Capture the cell that displays the provided text and extract its [x, y] central coordinate. 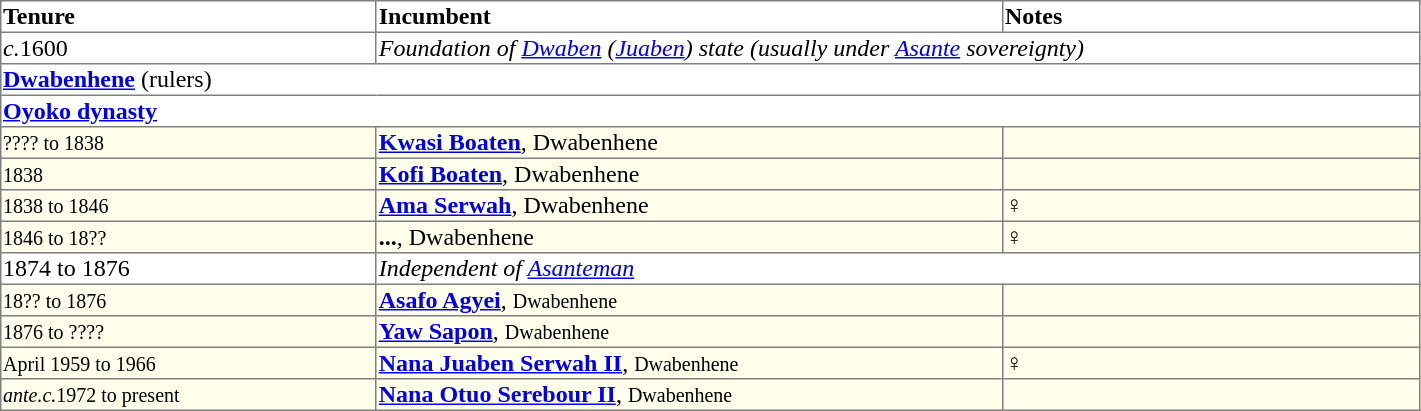
1846 to 18?? [189, 237]
1876 to ???? [189, 332]
Kofi Boaten, Dwabenhene [689, 174]
Kwasi Boaten, Dwabenhene [689, 143]
Incumbent [689, 17]
..., Dwabenhene [689, 237]
ante.c.1972 to present [189, 395]
Nana Juaben Serwah II, Dwabenhene [689, 363]
Independent of Asanteman [898, 269]
Asafo Agyei, Dwabenhene [689, 300]
???? to 1838 [189, 143]
Foundation of Dwaben (Juaben) state (usually under Asante sovereignty) [898, 48]
1874 to 1876 [189, 269]
Notes [1212, 17]
1838 [189, 174]
Yaw Sapon, Dwabenhene [689, 332]
Tenure [189, 17]
April 1959 to 1966 [189, 363]
18?? to 1876 [189, 300]
Oyoko dynasty [710, 111]
1838 to 1846 [189, 206]
c.1600 [189, 48]
Nana Otuo Serebour II, Dwabenhene [689, 395]
Dwabenhene (rulers) [710, 80]
Ama Serwah, Dwabenhene [689, 206]
